Capture the cell that displays the provided text and extract its (x, y) central coordinate. 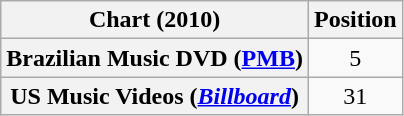
31 (355, 96)
5 (355, 58)
Brazilian Music DVD (PMB) (155, 58)
Chart (2010) (155, 20)
Position (355, 20)
US Music Videos (Billboard) (155, 96)
